Determine the (x, y) coordinate at the center of the cell enclosing the given text.  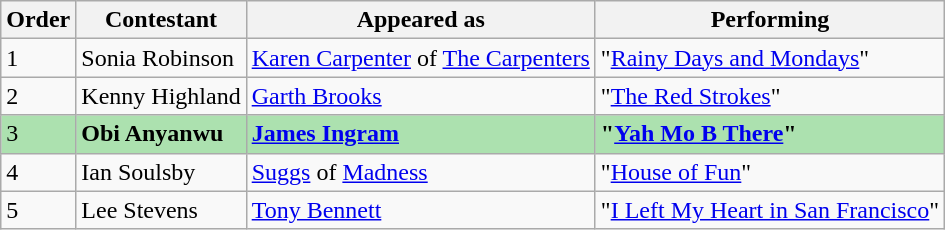
Obi Anyanwu (161, 134)
"The Red Strokes" (770, 96)
Performing (770, 20)
"I Left My Heart in San Francisco" (770, 210)
Lee Stevens (161, 210)
"Yah Mo B There" (770, 134)
"House of Fun" (770, 172)
Contestant (161, 20)
4 (38, 172)
Suggs of Madness (420, 172)
2 (38, 96)
Order (38, 20)
1 (38, 58)
Tony Bennett (420, 210)
5 (38, 210)
Appeared as (420, 20)
Kenny Highland (161, 96)
Garth Brooks (420, 96)
James Ingram (420, 134)
"Rainy Days and Mondays" (770, 58)
Sonia Robinson (161, 58)
Karen Carpenter of The Carpenters (420, 58)
Ian Soulsby (161, 172)
3 (38, 134)
